Return the (X, Y) coordinate for the center point of the cell that contains the specified text.  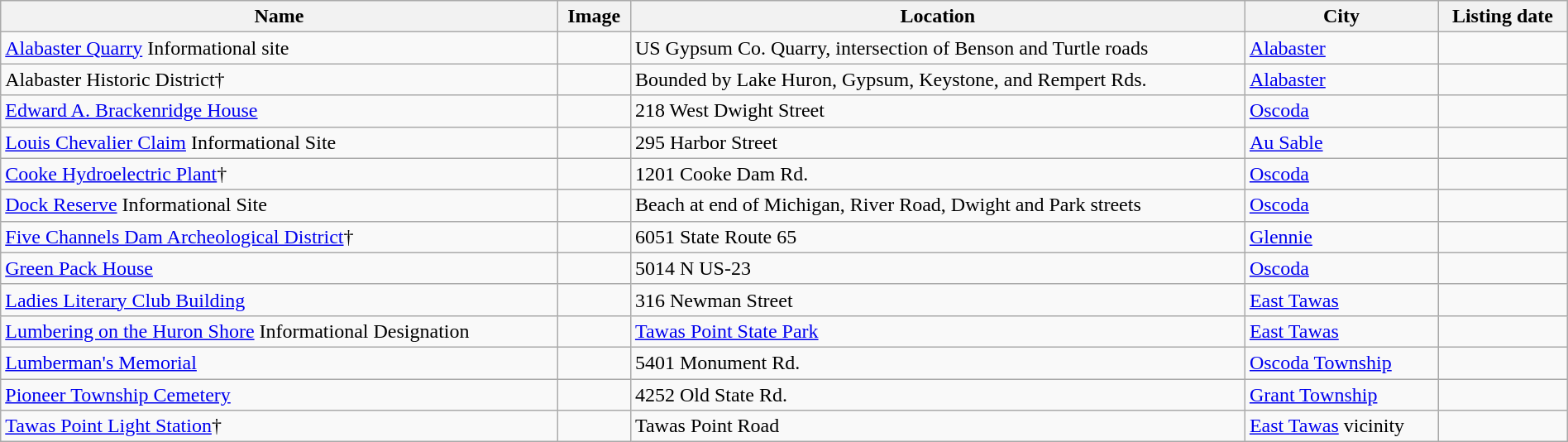
Au Sable (1341, 142)
Beach at end of Michigan, River Road, Dwight and Park streets (938, 205)
Edward A. Brackenridge House (280, 111)
Tawas Point State Park (938, 331)
City (1341, 17)
295 Harbor Street (938, 142)
Green Pack House (280, 268)
Dock Reserve Informational Site (280, 205)
Lumberman's Memorial (280, 363)
Location (938, 17)
Five Channels Dam Archeological District† (280, 237)
Oscoda Township (1341, 363)
Glennie (1341, 237)
Name (280, 17)
Ladies Literary Club Building (280, 300)
Alabaster Quarry Informational site (280, 48)
Tawas Point Road (938, 426)
218 West Dwight Street (938, 111)
Cooke Hydroelectric Plant† (280, 174)
5014 N US-23 (938, 268)
Bounded by Lake Huron, Gypsum, Keystone, and Rempert Rds. (938, 79)
5401 Monument Rd. (938, 363)
Tawas Point Light Station† (280, 426)
Lumbering on the Huron Shore Informational Designation (280, 331)
Louis Chevalier Claim Informational Site (280, 142)
316 Newman Street (938, 300)
Alabaster Historic District† (280, 79)
1201 Cooke Dam Rd. (938, 174)
6051 State Route 65 (938, 237)
Listing date (1503, 17)
4252 Old State Rd. (938, 395)
East Tawas vicinity (1341, 426)
Grant Township (1341, 395)
Pioneer Township Cemetery (280, 395)
US Gypsum Co. Quarry, intersection of Benson and Turtle roads (938, 48)
Image (594, 17)
